Pinpoint the cell where the given text exists, returning its (x, y) midpoint coordinate. 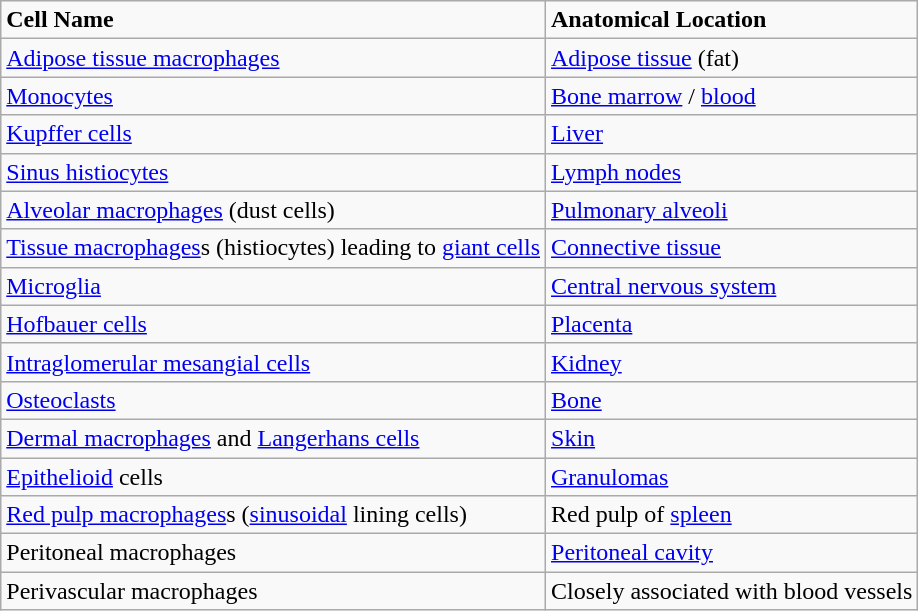
Epithelioid cells (274, 477)
Closely associated with blood vessels (732, 591)
Dermal macrophages and Langerhans cells (274, 438)
Peritoneal cavity (732, 553)
Adipose tissue (fat) (732, 58)
Alveolar macrophages (dust cells) (274, 210)
Kupffer cells (274, 134)
Lymph nodes (732, 172)
Peritoneal macrophages (274, 553)
Adipose tissue macrophages (274, 58)
Bone (732, 400)
Bone marrow / blood (732, 96)
Intraglomerular mesangial cells (274, 362)
Granulomas (732, 477)
Sinus histiocytes (274, 172)
Cell Name (274, 20)
Red pulp macrophagess (sinusoidal lining cells) (274, 515)
Perivascular macrophages (274, 591)
Microglia (274, 286)
Tissue macrophagess (histiocytes) leading to giant cells (274, 248)
Central nervous system (732, 286)
Liver (732, 134)
Red pulp of spleen (732, 515)
Placenta (732, 324)
Pulmonary alveoli (732, 210)
Hofbauer cells (274, 324)
Kidney (732, 362)
Osteoclasts (274, 400)
Anatomical Location (732, 20)
Skin (732, 438)
Monocytes (274, 96)
Connective tissue (732, 248)
